From the cell containing the given text, extract its center point as [X, Y] coordinate. 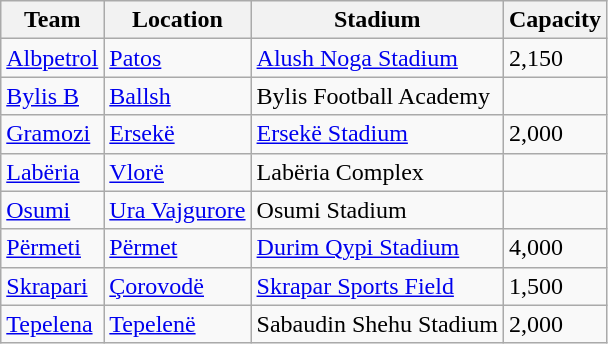
Osumi Stadium [377, 210]
Përmet [178, 248]
Përmeti [52, 248]
Location [178, 20]
Sabaudin Shehu Stadium [377, 324]
Ballsh [178, 96]
Labëria Complex [377, 172]
Vlorë [178, 172]
Labëria [52, 172]
Bylis B [52, 96]
Ersekë [178, 134]
Gramozi [52, 134]
Osumi [52, 210]
2,150 [554, 58]
Team [52, 20]
Stadium [377, 20]
4,000 [554, 248]
Capacity [554, 20]
Skrapar Sports Field [377, 286]
Patos [178, 58]
Tepelenë [178, 324]
Durim Qypi Stadium [377, 248]
Alush Noga Stadium [377, 58]
Skrapari [52, 286]
Albpetrol [52, 58]
Ura Vajgurore [178, 210]
Bylis Football Academy [377, 96]
1,500 [554, 286]
Tepelena [52, 324]
Çorovodë [178, 286]
Ersekë Stadium [377, 134]
